Return the (x, y) coordinate for the center point of the cell that contains the specified text.  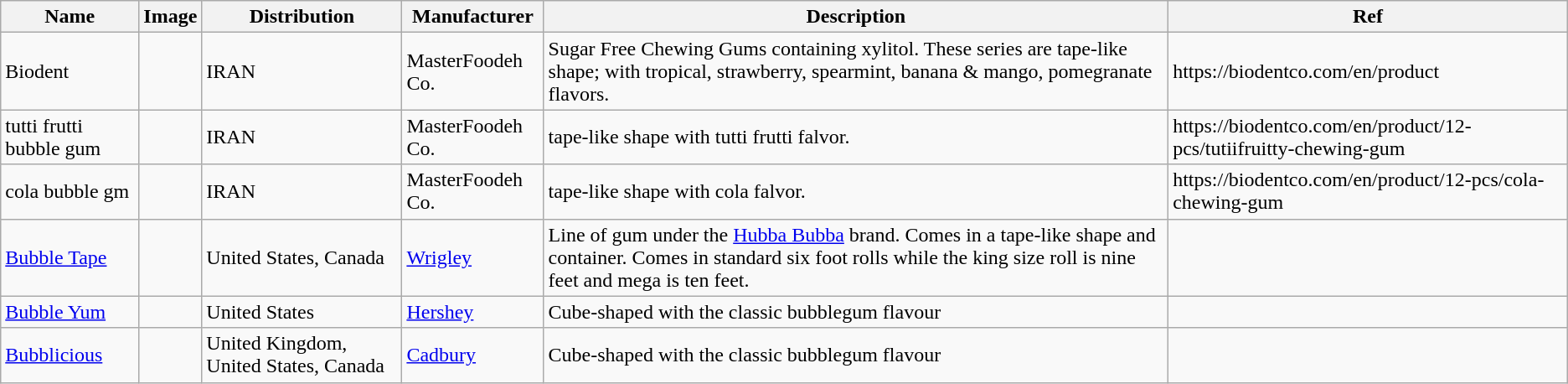
tape-like shape with tutti frutti falvor. (856, 138)
cola bubble gm (70, 191)
Cadbury (472, 355)
Bubblicious (70, 355)
Biodent (70, 71)
United States, Canada (302, 257)
tutti frutti bubble gum (70, 138)
https://biodentco.com/en/product/12-pcs/cola-chewing-gum (1369, 191)
United Kingdom, United States, Canada (302, 355)
tape-like shape with cola falvor. (856, 191)
Hershey (472, 312)
United States (302, 312)
https://biodentco.com/en/product (1369, 71)
Name (70, 17)
Description (856, 17)
Distribution (302, 17)
Bubble Tape (70, 257)
Bubble Yum (70, 312)
https://biodentco.com/en/product/12-pcs/tutiifruitty-chewing-gum (1369, 138)
Manufacturer (472, 17)
Wrigley (472, 257)
Image (171, 17)
Ref (1369, 17)
